Provide the (x, y) coordinate of the cell's center where the given text is located.  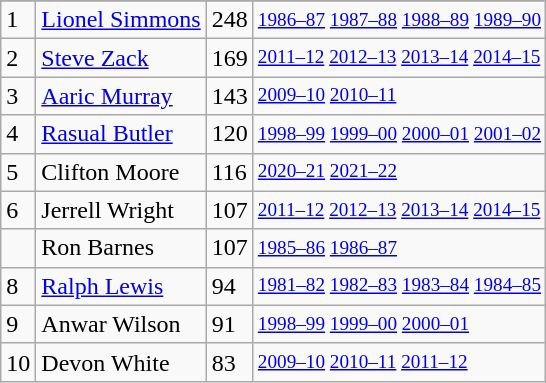
Steve Zack (121, 58)
Ralph Lewis (121, 286)
116 (230, 172)
6 (18, 210)
248 (230, 20)
Devon White (121, 362)
1998–99 1999–00 2000–01 (399, 324)
Anwar Wilson (121, 324)
2009–10 2010–11 (399, 96)
83 (230, 362)
Ron Barnes (121, 248)
91 (230, 324)
1985–86 1986–87 (399, 248)
2009–10 2010–11 2011–12 (399, 362)
8 (18, 286)
1986–87 1987–88 1988–89 1989–90 (399, 20)
120 (230, 134)
Aaric Murray (121, 96)
1998–99 1999–00 2000–01 2001–02 (399, 134)
169 (230, 58)
Rasual Butler (121, 134)
9 (18, 324)
10 (18, 362)
4 (18, 134)
Clifton Moore (121, 172)
Lionel Simmons (121, 20)
2020–21 2021–22 (399, 172)
94 (230, 286)
2 (18, 58)
1 (18, 20)
143 (230, 96)
5 (18, 172)
1981–82 1982–83 1983–84 1984–85 (399, 286)
3 (18, 96)
Jerrell Wright (121, 210)
